For the text-containing cell, return its midpoint in (X, Y) coordinate format. 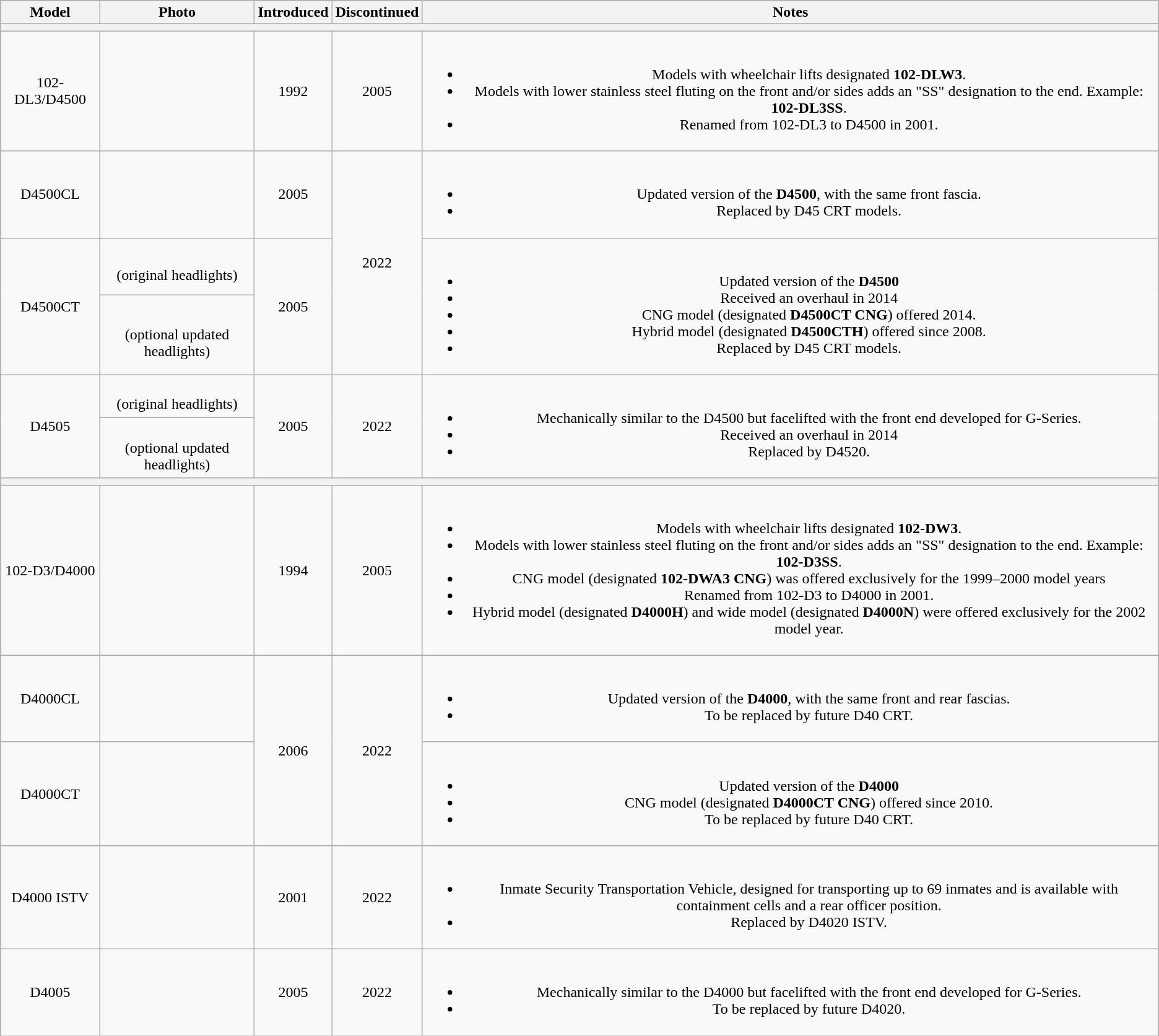
D4505 (50, 426)
Photo (177, 12)
Model (50, 12)
Introduced (293, 12)
D4000CT (50, 794)
Discontinued (377, 12)
Updated version of the D4000, with the same front and rear fascias.To be replaced by future D40 CRT. (790, 699)
D4500CL (50, 194)
2001 (293, 897)
102-D3/D4000 (50, 570)
1992 (293, 91)
D4500CT (50, 306)
D4005 (50, 992)
Notes (790, 12)
Mechanically similar to the D4500 but facelifted with the front end developed for G-Series.Received an overhaul in 2014Replaced by D4520. (790, 426)
Updated version of the D4000CNG model (designated D4000CT CNG) offered since 2010.To be replaced by future D40 CRT. (790, 794)
Mechanically similar to the D4000 but facelifted with the front end developed for G-Series.To be replaced by future D4020. (790, 992)
Updated version of the D4500, with the same front fascia.Replaced by D45 CRT models. (790, 194)
D4000 ISTV (50, 897)
102-DL3/D4500 (50, 91)
D4000CL (50, 699)
1994 (293, 570)
2006 (293, 751)
